Identify which cell holds the provided text, then report its (X, Y) central coordinate. 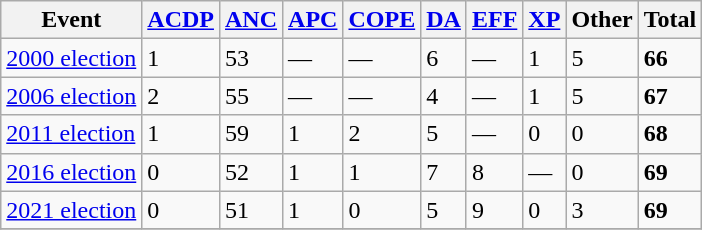
APC (313, 20)
53 (250, 58)
68 (670, 134)
6 (444, 58)
2006 election (72, 96)
COPE (382, 20)
7 (444, 172)
55 (250, 96)
8 (494, 172)
67 (670, 96)
Event (72, 20)
Total (670, 20)
Other (602, 20)
ANC (250, 20)
9 (494, 210)
4 (444, 96)
3 (602, 210)
51 (250, 210)
2016 election (72, 172)
2021 election (72, 210)
XP (544, 20)
ACDP (181, 20)
52 (250, 172)
DA (444, 20)
59 (250, 134)
66 (670, 58)
EFF (494, 20)
2000 election (72, 58)
2011 election (72, 134)
